Extract the (x, y) coordinate from the center of the cell holding the provided text.  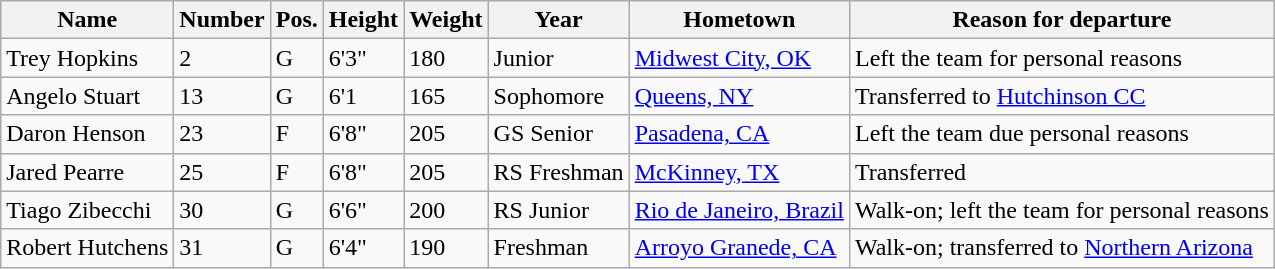
30 (222, 210)
RS Freshman (558, 172)
31 (222, 248)
Name (88, 20)
Rio de Janeiro, Brazil (739, 210)
200 (446, 210)
6'4" (363, 248)
13 (222, 96)
Robert Hutchens (88, 248)
Height (363, 20)
Walk-on; left the team for personal reasons (1062, 210)
Queens, NY (739, 96)
Arroyo Granede, CA (739, 248)
Daron Henson (88, 134)
Tiago Zibecchi (88, 210)
23 (222, 134)
Trey Hopkins (88, 58)
6'1 (363, 96)
Number (222, 20)
2 (222, 58)
Angelo Stuart (88, 96)
Transferred (1062, 172)
Pos. (296, 20)
Left the team for personal reasons (1062, 58)
Pasadena, CA (739, 134)
Left the team due personal reasons (1062, 134)
Reason for departure (1062, 20)
GS Senior (558, 134)
RS Junior (558, 210)
6'3" (363, 58)
190 (446, 248)
Midwest City, OK (739, 58)
Jared Pearre (88, 172)
Junior (558, 58)
Freshman (558, 248)
165 (446, 96)
Transferred to Hutchinson CC (1062, 96)
Walk-on; transferred to Northern Arizona (1062, 248)
Weight (446, 20)
Hometown (739, 20)
Sophomore (558, 96)
180 (446, 58)
25 (222, 172)
Year (558, 20)
McKinney, TX (739, 172)
6'6" (363, 210)
